Scan for the cell matching the given text and deliver its [x, y] coordinate at center. 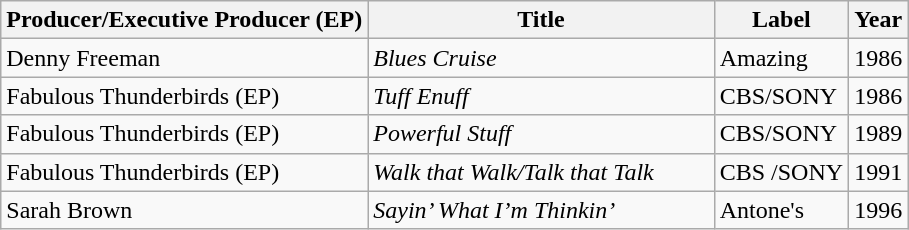
1996 [878, 210]
Label [781, 20]
Year [878, 20]
1989 [878, 134]
Powerful Stuff [541, 134]
1991 [878, 172]
Blues Cruise [541, 58]
Denny Freeman [184, 58]
CBS /SONY [781, 172]
Sarah Brown [184, 210]
Sayin’ What I’m Thinkin’ [541, 210]
Walk that Walk/Talk that Talk [541, 172]
Antone's [781, 210]
Tuff Enuff [541, 96]
Title [541, 20]
Producer/Executive Producer (EP) [184, 20]
Amazing [781, 58]
